Return (X, Y) of the center of cell containing provided text 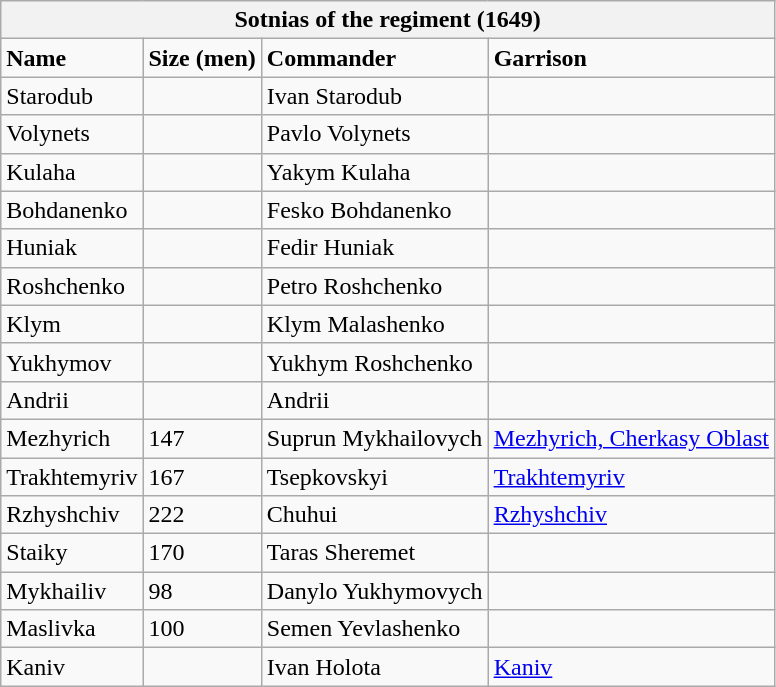
Yukhymov (72, 362)
170 (202, 553)
Tsepkovskyi (374, 477)
Semen Yevlashenko (374, 629)
Danylo Yukhymovych (374, 591)
Ivan Starodub (374, 96)
Mykhailiv (72, 591)
Suprun Mykhailovych (374, 438)
Ivan Holota (374, 667)
Pavlo Volynets (374, 134)
Garrison (631, 58)
98 (202, 591)
Maslivka (72, 629)
Yukhym Roshchenko (374, 362)
Kulaha (72, 172)
Size (men) (202, 58)
Klym (72, 324)
Huniak (72, 248)
Fedir Huniak (374, 248)
Name (72, 58)
147 (202, 438)
Roshchenko (72, 286)
Klym Malashenko (374, 324)
Bohdanenko (72, 210)
Starodub (72, 96)
100 (202, 629)
Fesko Bohdanenko (374, 210)
Staiky (72, 553)
Commander (374, 58)
Mezhyrich (72, 438)
222 (202, 515)
167 (202, 477)
Yakym Kulaha (374, 172)
Mezhyrich, Cherkasy Oblast (631, 438)
Volynets (72, 134)
Sotnias of the regiment (1649) (388, 20)
Taras Sheremet (374, 553)
Chuhui (374, 515)
Petro Roshchenko (374, 286)
